Return (x, y) of the center of cell containing provided text 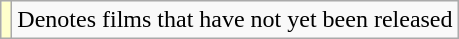
Denotes films that have not yet been released (235, 20)
